Locate the cell with the specified text and output its (x, y) center coordinate. 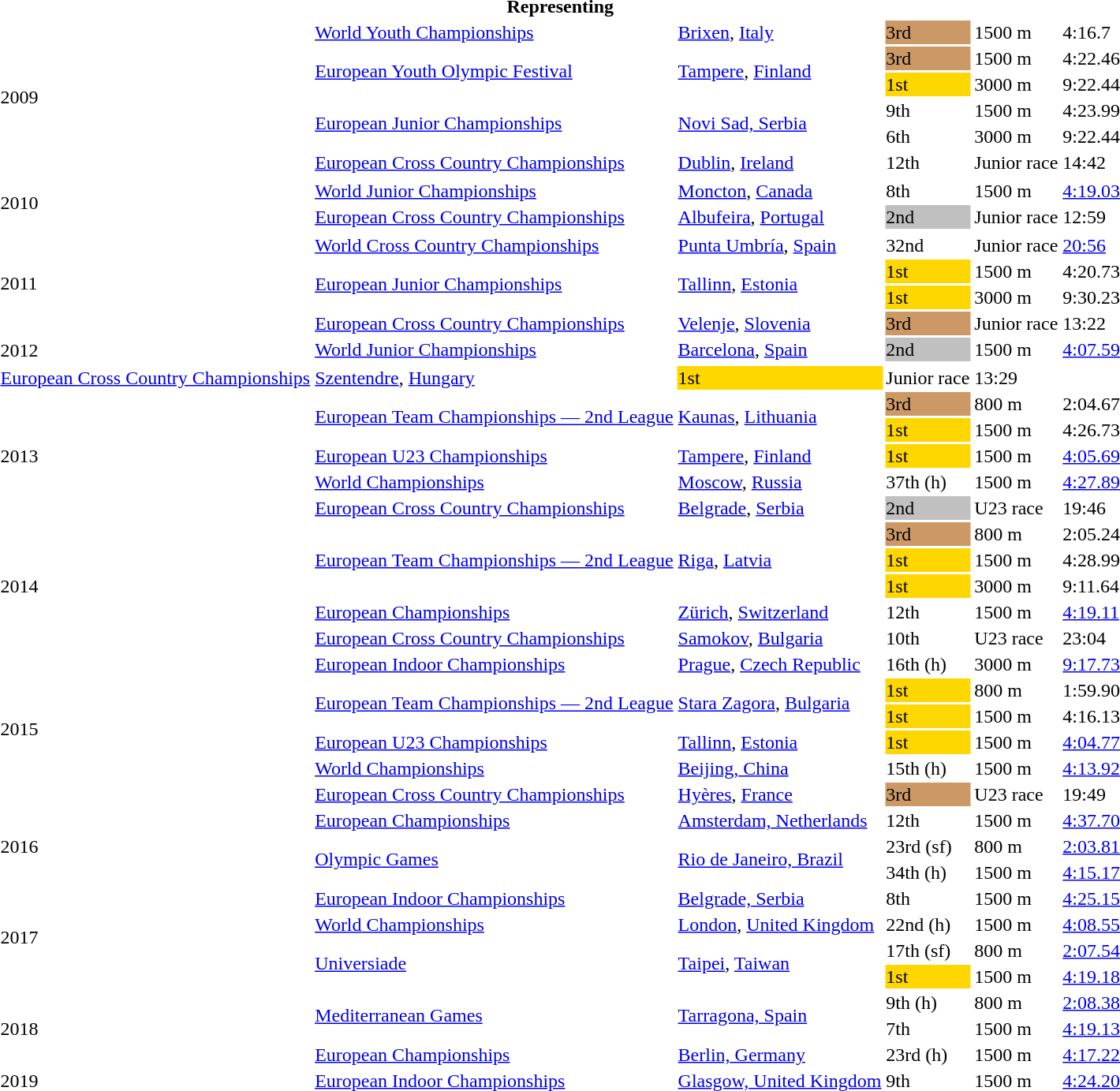
32nd (928, 245)
23rd (h) (928, 1055)
Dublin, Ireland (779, 163)
7th (928, 1029)
Tarragona, Spain (779, 1016)
Velenje, Slovenia (779, 323)
16th (h) (928, 664)
Berlin, Germany (779, 1055)
15th (h) (928, 768)
London, United Kingdom (779, 925)
Olympic Games (494, 860)
6th (928, 136)
European Youth Olympic Festival (494, 71)
Taipei, Taiwan (779, 964)
23rd (sf) (928, 846)
Riga, Latvia (779, 560)
17th (sf) (928, 951)
Kaunas, Lithuania (779, 417)
Hyères, France (779, 794)
Moscow, Russia (779, 482)
Moncton, Canada (779, 191)
Rio de Janeiro, Brazil (779, 860)
Zürich, Switzerland (779, 612)
Beijing, China (779, 768)
World Youth Championships (494, 32)
9th (h) (928, 1003)
Novi Sad, Serbia (779, 123)
Punta Umbría, Spain (779, 245)
Amsterdam, Netherlands (779, 820)
Prague, Czech Republic (779, 664)
22nd (h) (928, 925)
10th (928, 638)
Szentendre, Hungary (494, 378)
Universiade (494, 964)
Samokov, Bulgaria (779, 638)
Albufeira, Portugal (779, 217)
World Cross Country Championships (494, 245)
9th (928, 110)
Mediterranean Games (494, 1016)
34th (h) (928, 872)
Brixen, Italy (779, 32)
13:29 (1016, 378)
Barcelona, Spain (779, 349)
Stara Zagora, Bulgaria (779, 704)
37th (h) (928, 482)
